Identify which cell holds the provided text, then report its (X, Y) central coordinate. 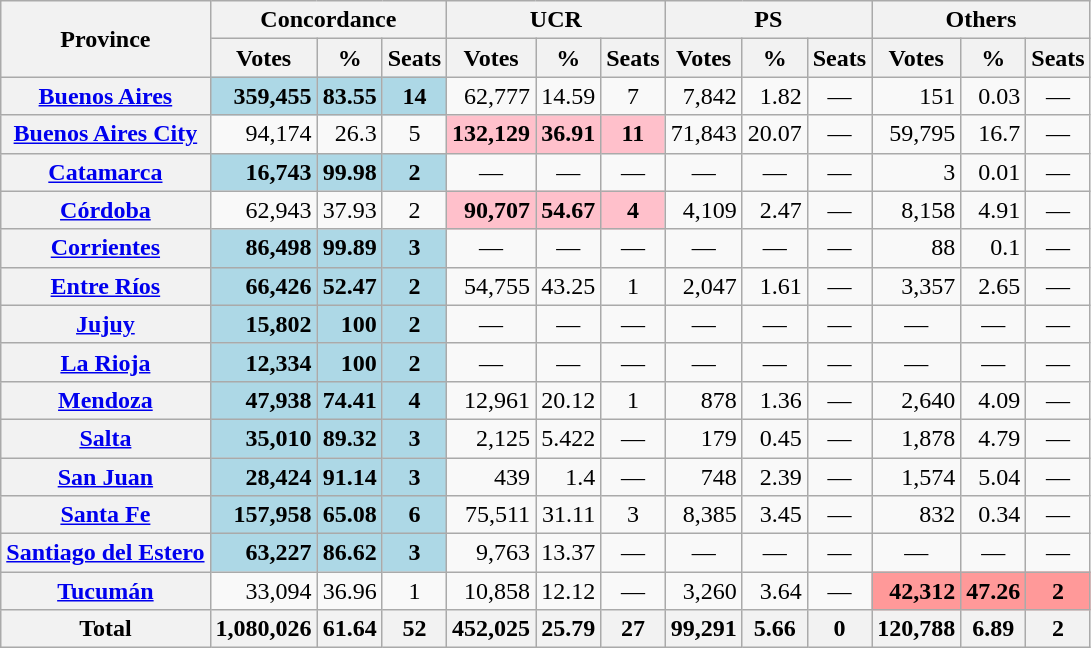
La Rioja (106, 362)
6.89 (994, 629)
157,958 (264, 515)
1.4 (568, 477)
UCR (556, 20)
83.55 (350, 96)
9,763 (492, 553)
2,125 (492, 438)
66,426 (264, 286)
Entre Ríos (106, 286)
1.61 (774, 286)
11 (633, 134)
0.01 (994, 172)
4.91 (994, 210)
Buenos Aires (106, 96)
0 (839, 629)
179 (704, 438)
0.34 (994, 515)
99.89 (350, 248)
37.93 (350, 210)
10,858 (492, 591)
452,025 (492, 629)
99.98 (350, 172)
16,743 (264, 172)
12,961 (492, 400)
Santa Fe (106, 515)
65.08 (350, 515)
Tucumán (106, 591)
99,291 (704, 629)
2.39 (774, 477)
Corrientes (106, 248)
3,260 (704, 591)
Mendoza (106, 400)
1.36 (774, 400)
33,094 (264, 591)
59,795 (916, 134)
14 (414, 96)
878 (704, 400)
14.59 (568, 96)
88 (916, 248)
52 (414, 629)
151 (916, 96)
5.422 (568, 438)
5.66 (774, 629)
12.12 (568, 591)
120,788 (916, 629)
1.82 (774, 96)
7,842 (704, 96)
5 (414, 134)
36.91 (568, 134)
Catamarca (106, 172)
36.96 (350, 591)
54.67 (568, 210)
94,174 (264, 134)
86.62 (350, 553)
Concordance (328, 20)
75,511 (492, 515)
Buenos Aires City (106, 134)
20.07 (774, 134)
Santiago del Estero (106, 553)
1,878 (916, 438)
26.3 (350, 134)
2.65 (994, 286)
Jujuy (106, 324)
42,312 (916, 591)
31.11 (568, 515)
13.37 (568, 553)
61.64 (350, 629)
Córdoba (106, 210)
15,802 (264, 324)
90,707 (492, 210)
832 (916, 515)
25.79 (568, 629)
27 (633, 629)
47.26 (994, 591)
7 (633, 96)
47,938 (264, 400)
62,777 (492, 96)
132,129 (492, 134)
54,755 (492, 286)
5.04 (994, 477)
2,047 (704, 286)
12,334 (264, 362)
2.47 (774, 210)
28,424 (264, 477)
20.12 (568, 400)
Total (106, 629)
8,158 (916, 210)
2,640 (916, 400)
52.47 (350, 286)
0.03 (994, 96)
63,227 (264, 553)
3.64 (774, 591)
1,574 (916, 477)
3.45 (774, 515)
Salta (106, 438)
1,080,026 (264, 629)
439 (492, 477)
74.41 (350, 400)
4.09 (994, 400)
0.1 (994, 248)
359,455 (264, 96)
89.32 (350, 438)
PS (768, 20)
3,357 (916, 286)
35,010 (264, 438)
16.7 (994, 134)
8,385 (704, 515)
91.14 (350, 477)
San Juan (106, 477)
62,943 (264, 210)
86,498 (264, 248)
4,109 (704, 210)
Province (106, 39)
71,843 (704, 134)
43.25 (568, 286)
6 (414, 515)
748 (704, 477)
4.79 (994, 438)
Others (982, 20)
0.45 (774, 438)
